Locate the cell with the specified text and output its [x, y] center coordinate. 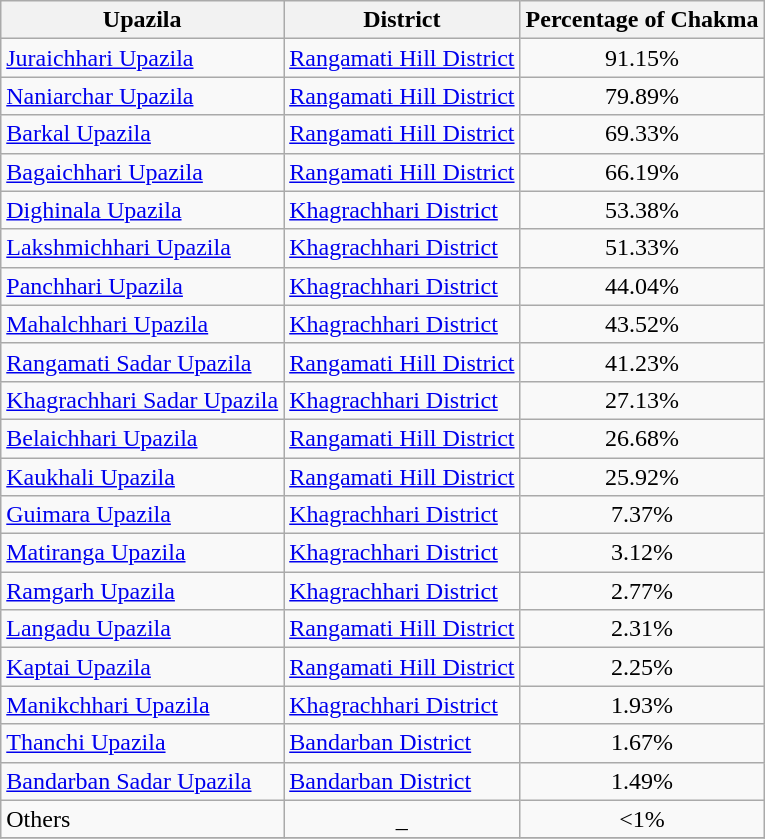
1.67% [642, 743]
Rangamati Sadar Upazila [142, 362]
Thanchi Upazila [142, 743]
Bandarban Sadar Upazila [142, 781]
91.15% [642, 58]
79.89% [642, 96]
7.37% [642, 515]
1.93% [642, 705]
Kaptai Upazila [142, 667]
Bagaichhari Upazila [142, 172]
Dighinala Upazila [142, 210]
Naniarchar Upazila [142, 96]
Percentage of Chakma [642, 20]
Others [142, 819]
25.92% [642, 477]
Ramgarh Upazila [142, 591]
Langadu Upazila [142, 629]
26.68% [642, 438]
Juraichhari Upazila [142, 58]
<1% [642, 819]
3.12% [642, 553]
Upazila [142, 20]
2.25% [642, 667]
66.19% [642, 172]
43.52% [642, 324]
44.04% [642, 286]
Mahalchhari Upazila [142, 324]
53.38% [642, 210]
51.33% [642, 248]
Panchhari Upazila [142, 286]
Barkal Upazila [142, 134]
1.49% [642, 781]
Matiranga Upazila [142, 553]
District [402, 20]
2.77% [642, 591]
Khagrachhari Sadar Upazila [142, 400]
Belaichhari Upazila [142, 438]
Kaukhali Upazila [142, 477]
Lakshmichhari Upazila [142, 248]
41.23% [642, 362]
27.13% [642, 400]
Manikchhari Upazila [142, 705]
Guimara Upazila [142, 515]
_ [402, 819]
2.31% [642, 629]
69.33% [642, 134]
